Return (X, Y) of the center of cell containing provided text 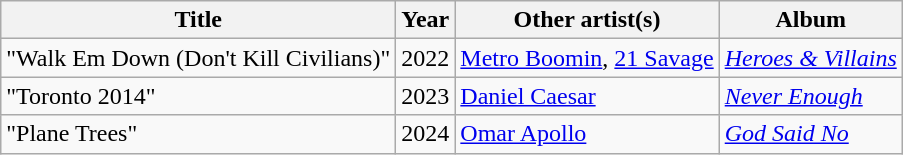
2023 (426, 96)
2022 (426, 58)
2024 (426, 134)
Heroes & Villains (810, 58)
Year (426, 20)
Metro Boomin, 21 Savage (587, 58)
"Walk Em Down (Don't Kill Civilians)" (198, 58)
"Plane Trees" (198, 134)
"Toronto 2014" (198, 96)
Other artist(s) (587, 20)
Never Enough (810, 96)
Omar Apollo (587, 134)
Album (810, 20)
God Said No (810, 134)
Daniel Caesar (587, 96)
Title (198, 20)
